Return [X, Y] of the center of cell containing provided text 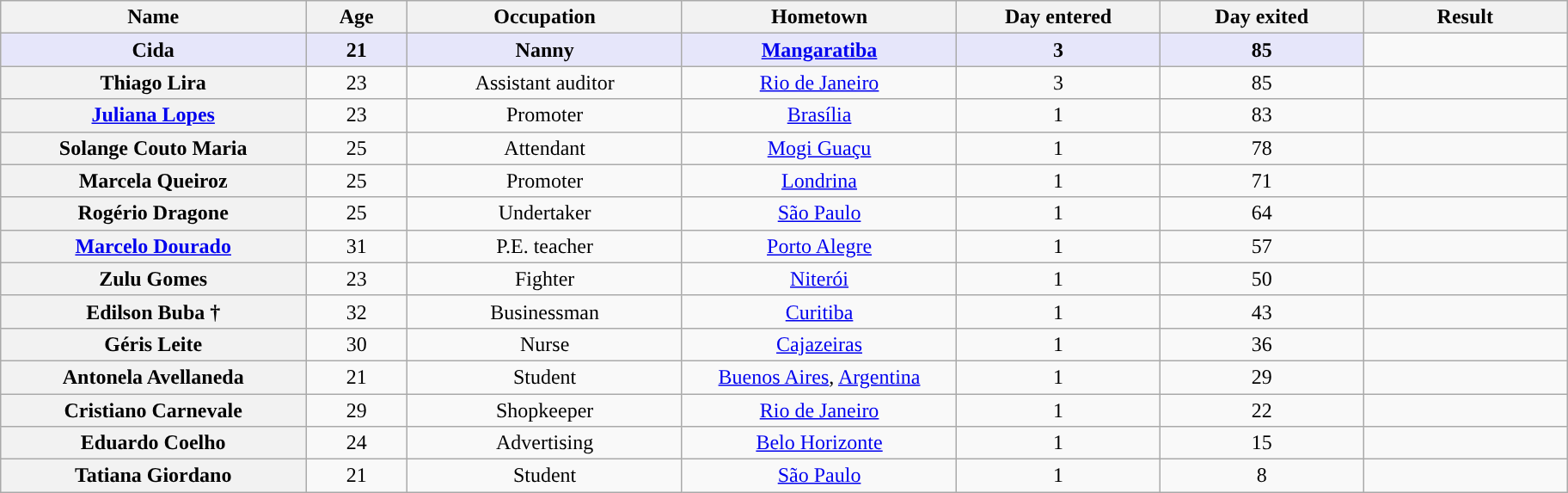
57 [1262, 246]
Attendant [545, 148]
Businessman [545, 311]
Assistant auditor [545, 83]
Rogério Dragone [153, 213]
Solange Couto Maria [153, 148]
8 [1262, 476]
Curitiba [818, 311]
30 [357, 344]
Nurse [545, 344]
Brasília [818, 115]
32 [357, 311]
Juliana Lopes [153, 115]
P.E. teacher [545, 246]
Advertising [545, 443]
Shopkeeper [545, 410]
Hometown [818, 17]
Marcelo Dourado [153, 246]
Name [153, 17]
Belo Horizonte [818, 443]
Thiago Lira [153, 83]
Day entered [1059, 17]
Eduardo Coelho [153, 443]
43 [1262, 311]
50 [1262, 279]
Cajazeiras [818, 344]
Mogi Guaçu [818, 148]
Buenos Aires, Argentina [818, 377]
Day exited [1262, 17]
Nanny [545, 50]
Cristiano Carnevale [153, 410]
78 [1262, 148]
Niterói [818, 279]
Géris Leite [153, 344]
Undertaker [545, 213]
Antonela Avellaneda [153, 377]
Zulu Gomes [153, 279]
24 [357, 443]
Tatiana Giordano [153, 476]
Age [357, 17]
Londrina [818, 181]
Marcela Queiroz [153, 181]
Result [1465, 17]
36 [1262, 344]
64 [1262, 213]
Porto Alegre [818, 246]
22 [1262, 410]
83 [1262, 115]
71 [1262, 181]
Edilson Buba † [153, 311]
Fighter [545, 279]
Mangaratiba [818, 50]
Cida [153, 50]
Occupation [545, 17]
15 [1262, 443]
31 [357, 246]
